For the text-containing cell, return its midpoint in (X, Y) coordinate format. 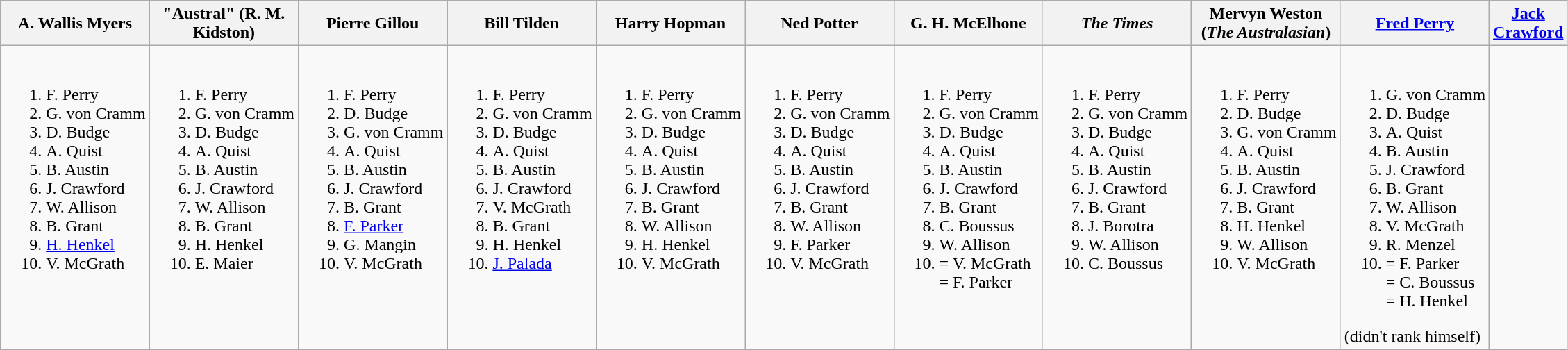
Mervyn Weston(The Australasian) (1266, 24)
F. Perry G. von Cramm D. Budge A. Quist B. Austin J. Crawford V. McGrath B. Grant H. Henkel J. Palada (522, 197)
Harry Hopman (670, 24)
Ned Potter (819, 24)
Bill Tilden (522, 24)
F. Perry D. Budge G. von Cramm A. Quist B. Austin J. Crawford B. Grant F. Parker G. Mangin V. McGrath (373, 197)
F. Perry G. von Cramm D. Budge A. Quist B. Austin J. Crawford B. Grant W. Allison F. Parker V. McGrath (819, 197)
Pierre Gillou (373, 24)
The Times (1117, 24)
F. Perry G. von Cramm D. Budge A. Quist B. Austin J. Crawford W. Allison B. Grant H. Henkel V. McGrath (75, 197)
Fred Perry (1415, 24)
F. Perry G. von Cramm D. Budge A. Quist B. Austin J. Crawford B. Grant C. Boussus W. Allison= V. McGrath= F. Parker (968, 197)
Jack Crawford (1528, 24)
G. H. McElhone (968, 24)
F. Perry D. Budge G. von Cramm A. Quist B. Austin J. Crawford B. Grant H. Henkel W. Allison V. McGrath (1266, 197)
"Austral" (R. M. Kidston) (224, 24)
F. Perry G. von Cramm D. Budge A. Quist B. Austin J. Crawford B. Grant J. Borotra W. Allison C. Boussus (1117, 197)
A. Wallis Myers (75, 24)
F. Perry G. von Cramm D. Budge A. Quist B. Austin J. Crawford W. Allison B. Grant H. Henkel E. Maier (224, 197)
F. Perry G. von Cramm D. Budge A. Quist B. Austin J. Crawford B. Grant W. Allison H. Henkel V. McGrath (670, 197)
G. von Cramm D. Budge A. Quist B. Austin J. Crawford B. Grant W. Allison V. McGrath R. Menzel= F. Parker= C. Boussus= H. Henkel(didn't rank himself) (1415, 197)
